Pinpoint the cell where the given text exists, returning its (x, y) midpoint coordinate. 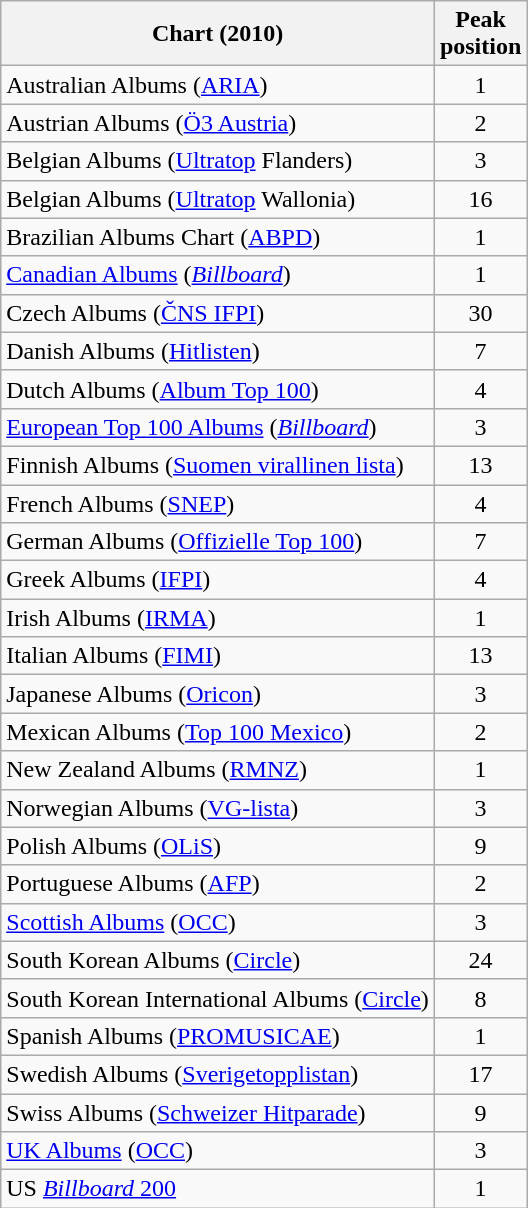
30 (480, 313)
South Korean Albums (Circle) (218, 960)
Greek Albums (IFPI) (218, 580)
Irish Albums (IRMA) (218, 618)
Belgian Albums (Ultratop Flanders) (218, 161)
Swedish Albums (Sverigetopplistan) (218, 1074)
Danish Albums (Hitlisten) (218, 351)
Brazilian Albums Chart (ABPD) (218, 237)
Dutch Albums (Album Top 100) (218, 389)
Mexican Albums (Top 100 Mexico) (218, 732)
Italian Albums (FIMI) (218, 656)
Czech Albums (ČNS IFPI) (218, 313)
Belgian Albums (Ultratop Wallonia) (218, 199)
Peakposition (480, 34)
German Albums (Offizielle Top 100) (218, 542)
Polish Albums (OLiS) (218, 846)
New Zealand Albums (RMNZ) (218, 770)
Austrian Albums (Ö3 Austria) (218, 123)
Spanish Albums (PROMUSICAE) (218, 1036)
Portuguese Albums (AFP) (218, 884)
Swiss Albums (Schweizer Hitparade) (218, 1113)
European Top 100 Albums (Billboard) (218, 427)
Finnish Albums (Suomen virallinen lista) (218, 465)
US Billboard 200 (218, 1189)
Australian Albums (ARIA) (218, 85)
Canadian Albums (Billboard) (218, 275)
Norwegian Albums (VG-lista) (218, 808)
UK Albums (OCC) (218, 1151)
8 (480, 998)
Scottish Albums (OCC) (218, 922)
16 (480, 199)
24 (480, 960)
French Albums (SNEP) (218, 503)
17 (480, 1074)
Japanese Albums (Oricon) (218, 694)
Chart (2010) (218, 34)
South Korean International Albums (Circle) (218, 998)
